Search for the cell housing the specified text and yield its (X, Y) center coordinate. 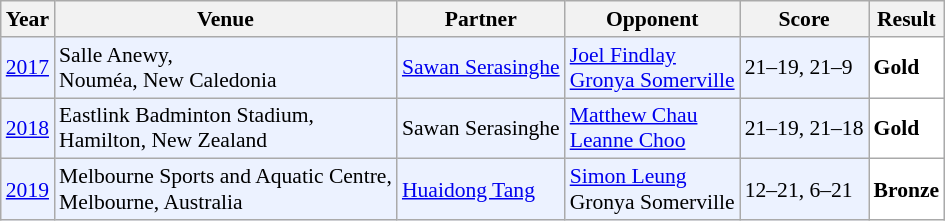
Joel Findlay Gronya Somerville (652, 68)
Melbourne Sports and Aquatic Centre,Melbourne, Australia (226, 190)
Huaidong Tang (481, 190)
Result (907, 19)
Opponent (652, 19)
21–19, 21–9 (804, 68)
Eastlink Badminton Stadium,Hamilton, New Zealand (226, 128)
Partner (481, 19)
2019 (28, 190)
Salle Anewy,Nouméa, New Caledonia (226, 68)
Matthew Chau Leanne Choo (652, 128)
Score (804, 19)
21–19, 21–18 (804, 128)
Bronze (907, 190)
2018 (28, 128)
2017 (28, 68)
Venue (226, 19)
12–21, 6–21 (804, 190)
Simon Leung Gronya Somerville (652, 190)
Year (28, 19)
